Scan for the cell matching the given text and deliver its (X, Y) coordinate at center. 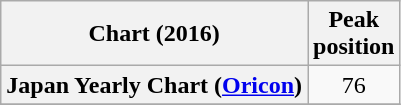
Peakposition (354, 34)
Chart (2016) (154, 34)
Japan Yearly Chart (Oricon) (154, 85)
76 (354, 85)
